Detect which cell encompasses the target text, then output its [x, y] center coordinate. 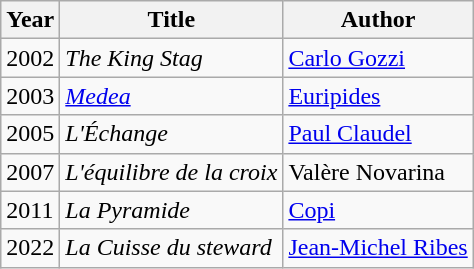
La Pyramide [172, 210]
2022 [30, 248]
The King Stag [172, 58]
2005 [30, 134]
Title [172, 20]
L'Échange [172, 134]
Carlo Gozzi [378, 58]
Valère Novarina [378, 172]
Jean-Michel Ribes [378, 248]
2007 [30, 172]
Copi [378, 210]
Paul Claudel [378, 134]
2003 [30, 96]
2011 [30, 210]
Euripides [378, 96]
Medea [172, 96]
La Cuisse du steward [172, 248]
Year [30, 20]
Author [378, 20]
L'équilibre de la croix [172, 172]
2002 [30, 58]
